Capture the cell that displays the provided text and extract its [X, Y] central coordinate. 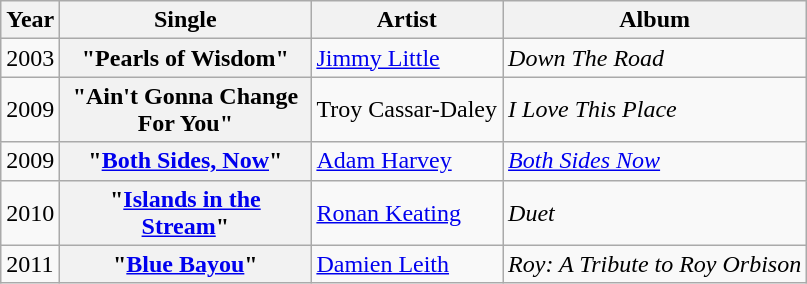
I Love This Place [655, 110]
Album [655, 20]
Troy Cassar-Daley [407, 110]
2010 [30, 212]
Roy: A Tribute to Roy Orbison [655, 264]
Artist [407, 20]
Duet [655, 212]
Single [186, 20]
Year [30, 20]
Down The Road [655, 58]
"Ain't Gonna Change For You" [186, 110]
Adam Harvey [407, 161]
"Islands in the Stream" [186, 212]
"Blue Bayou" [186, 264]
Ronan Keating [407, 212]
Jimmy Little [407, 58]
Damien Leith [407, 264]
2003 [30, 58]
Both Sides Now [655, 161]
2011 [30, 264]
"Pearls of Wisdom" [186, 58]
"Both Sides, Now" [186, 161]
